Extract the [X, Y] coordinate from the center of the cell holding the provided text.  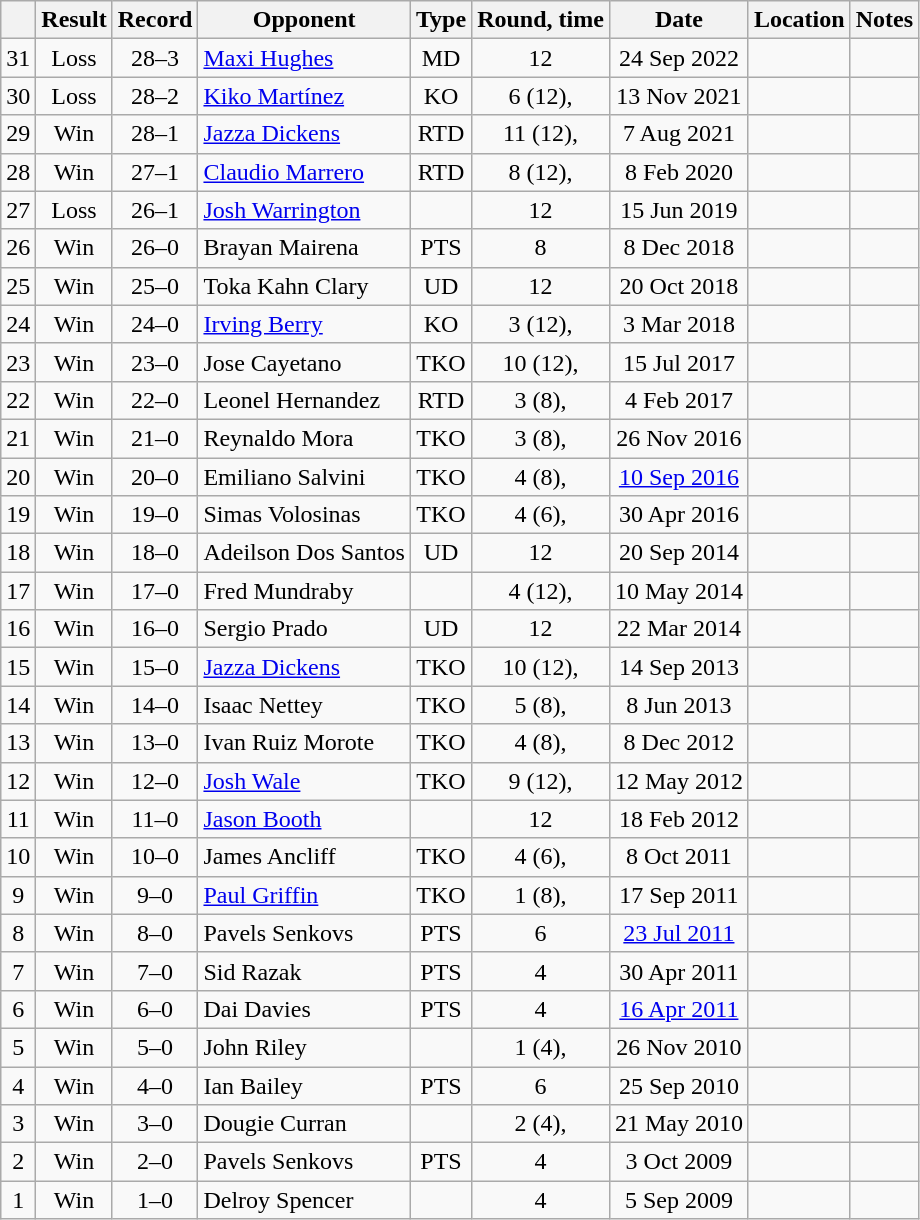
12 May 2012 [678, 781]
8 Jun 2013 [678, 705]
John Riley [304, 1047]
16 Apr 2011 [678, 1009]
6 (12), [541, 96]
19–0 [155, 515]
14–0 [155, 705]
12–0 [155, 781]
30 Apr 2016 [678, 515]
20 Sep 2014 [678, 553]
15 Jun 2019 [678, 210]
10 [18, 857]
1–0 [155, 1200]
28 [18, 172]
Toka Kahn Clary [304, 286]
Maxi Hughes [304, 58]
16–0 [155, 629]
9–0 [155, 895]
Brayan Mairena [304, 248]
8 (12), [541, 172]
1 (8), [541, 895]
Type [440, 20]
28–3 [155, 58]
17–0 [155, 591]
17 [18, 591]
Notes [884, 20]
18 [18, 553]
Sid Razak [304, 971]
Irving Berry [304, 324]
2 [18, 1162]
4 Feb 2017 [678, 400]
Claudio Marrero [304, 172]
Dai Davies [304, 1009]
8 Dec 2018 [678, 248]
3 Oct 2009 [678, 1162]
23–0 [155, 362]
9 [18, 895]
27–1 [155, 172]
Date [678, 20]
6–0 [155, 1009]
5–0 [155, 1047]
2 (4), [541, 1124]
20 [18, 477]
16 [18, 629]
19 [18, 515]
3 [18, 1124]
Adeilson Dos Santos [304, 553]
22 Mar 2014 [678, 629]
27 [18, 210]
24 Sep 2022 [678, 58]
Ian Bailey [304, 1085]
23 Jul 2011 [678, 933]
Dougie Curran [304, 1124]
25–0 [155, 286]
Josh Warrington [304, 210]
Josh Wale [304, 781]
26 [18, 248]
20 Oct 2018 [678, 286]
Jason Booth [304, 819]
14 Sep 2013 [678, 667]
Opponent [304, 20]
5 [18, 1047]
8–0 [155, 933]
7–0 [155, 971]
26–0 [155, 248]
29 [18, 134]
Fred Mundraby [304, 591]
4–0 [155, 1085]
MD [440, 58]
5 (8), [541, 705]
18 Feb 2012 [678, 819]
31 [18, 58]
18–0 [155, 553]
11–0 [155, 819]
24 [18, 324]
7 Aug 2021 [678, 134]
Isaac Nettey [304, 705]
Reynaldo Mora [304, 438]
8 Dec 2012 [678, 743]
24–0 [155, 324]
Emiliano Salvini [304, 477]
Sergio Prado [304, 629]
15 Jul 2017 [678, 362]
3 (12), [541, 324]
26–1 [155, 210]
1 [18, 1200]
Simas Volosinas [304, 515]
Paul Griffin [304, 895]
21 [18, 438]
22 [18, 400]
17 Sep 2011 [678, 895]
3–0 [155, 1124]
30 [18, 96]
Location [799, 20]
1 (4), [541, 1047]
13 Nov 2021 [678, 96]
28–2 [155, 96]
James Ancliff [304, 857]
2–0 [155, 1162]
11 [18, 819]
21 May 2010 [678, 1124]
Kiko Martínez [304, 96]
Round, time [541, 20]
8 Feb 2020 [678, 172]
14 [18, 705]
Delroy Spencer [304, 1200]
10 Sep 2016 [678, 477]
9 (12), [541, 781]
8 Oct 2011 [678, 857]
28–1 [155, 134]
22–0 [155, 400]
26 Nov 2010 [678, 1047]
7 [18, 971]
11 (12), [541, 134]
15 [18, 667]
15–0 [155, 667]
30 Apr 2011 [678, 971]
4 (12), [541, 591]
20–0 [155, 477]
Jose Cayetano [304, 362]
Ivan Ruiz Morote [304, 743]
23 [18, 362]
Record [155, 20]
26 Nov 2016 [678, 438]
Leonel Hernandez [304, 400]
10–0 [155, 857]
5 Sep 2009 [678, 1200]
3 Mar 2018 [678, 324]
10 May 2014 [678, 591]
13 [18, 743]
Result [74, 20]
25 Sep 2010 [678, 1085]
21–0 [155, 438]
13–0 [155, 743]
25 [18, 286]
